Detect which cell encompasses the target text, then output its (X, Y) center coordinate. 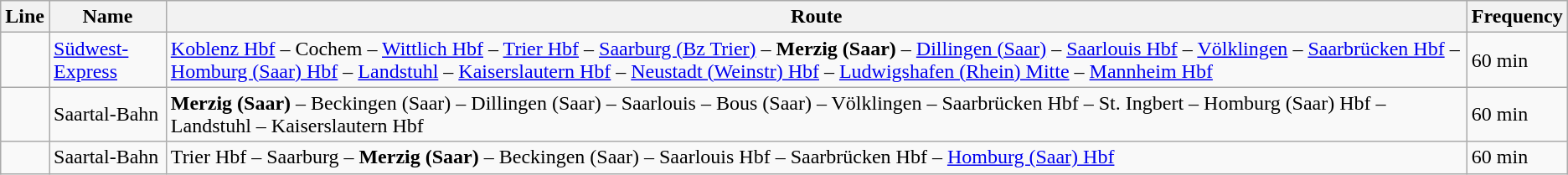
Route (816, 17)
Trier Hbf – Saarburg – Merzig (Saar) – Beckingen (Saar) – Saarlouis Hbf – Saarbrücken Hbf – Homburg (Saar) Hbf (816, 157)
Frequency (1517, 17)
Line (25, 17)
Südwest-Express (107, 60)
Name (107, 17)
